Identify which cell holds the provided text, then report its [X, Y] central coordinate. 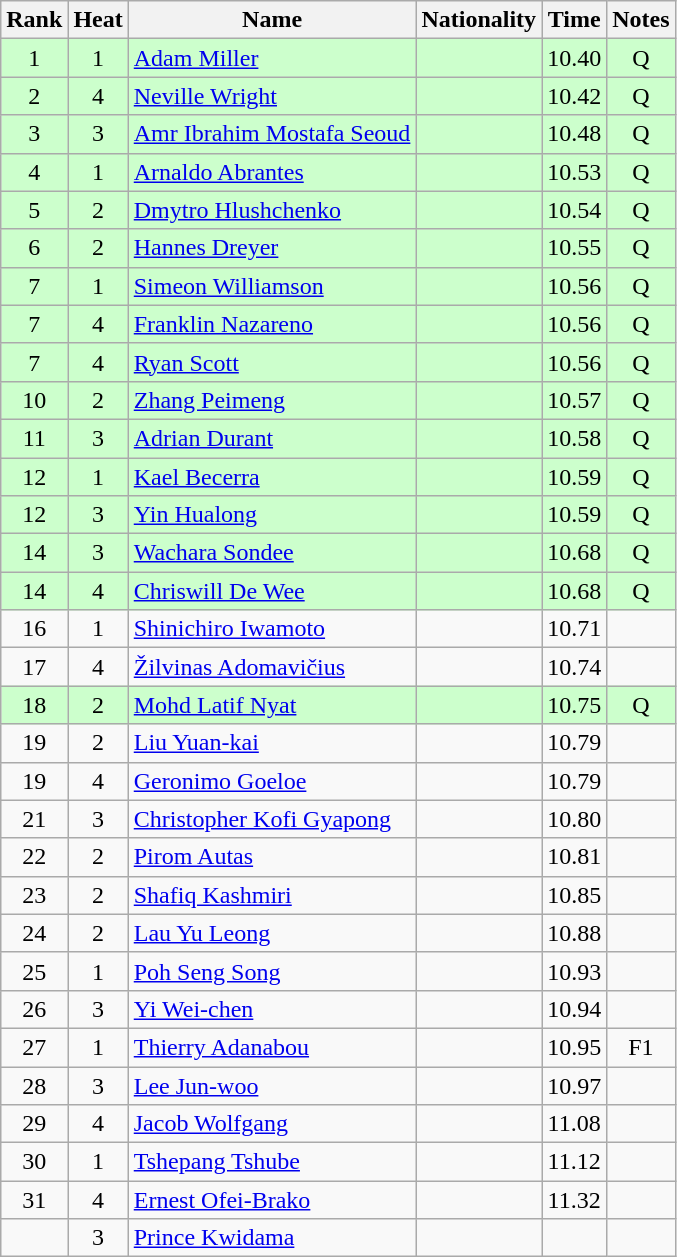
Rank [34, 20]
Chriswill De Wee [272, 591]
10.97 [574, 1085]
23 [34, 895]
Zhang Peimeng [272, 400]
5 [34, 210]
Time [574, 20]
Amr Ibrahim Mostafa Seoud [272, 134]
Pirom Autas [272, 857]
Geronimo Goeloe [272, 781]
Tshepang Tshube [272, 1162]
10.93 [574, 971]
10.95 [574, 1047]
Ryan Scott [272, 362]
Lau Yu Leong [272, 933]
10.58 [574, 438]
10.55 [574, 248]
Christopher Kofi Gyapong [272, 819]
10.71 [574, 629]
21 [34, 819]
Dmytro Hlushchenko [272, 210]
Name [272, 20]
10.74 [574, 667]
11.12 [574, 1162]
10.88 [574, 933]
28 [34, 1085]
Franklin Nazareno [272, 324]
10.54 [574, 210]
10.48 [574, 134]
16 [34, 629]
Adam Miller [272, 58]
Prince Kwidama [272, 1238]
Notes [641, 20]
26 [34, 1009]
Hannes Dreyer [272, 248]
Žilvinas Adomavičius [272, 667]
10 [34, 400]
18 [34, 705]
10.42 [574, 96]
17 [34, 667]
Lee Jun-woo [272, 1085]
Nationality [479, 20]
Kael Becerra [272, 477]
10.80 [574, 819]
Mohd Latif Nyat [272, 705]
Neville Wright [272, 96]
10.75 [574, 705]
10.53 [574, 172]
Shinichiro Iwamoto [272, 629]
10.85 [574, 895]
31 [34, 1200]
Jacob Wolfgang [272, 1124]
27 [34, 1047]
Yi Wei-chen [272, 1009]
11 [34, 438]
Yin Hualong [272, 515]
30 [34, 1162]
Poh Seng Song [272, 971]
F1 [641, 1047]
Arnaldo Abrantes [272, 172]
Simeon Williamson [272, 286]
Wachara Sondee [272, 553]
Adrian Durant [272, 438]
Heat [98, 20]
6 [34, 248]
22 [34, 857]
25 [34, 971]
Liu Yuan-kai [272, 743]
10.57 [574, 400]
24 [34, 933]
10.81 [574, 857]
Thierry Adanabou [272, 1047]
10.94 [574, 1009]
29 [34, 1124]
Shafiq Kashmiri [272, 895]
Ernest Ofei-Brako [272, 1200]
11.32 [574, 1200]
10.40 [574, 58]
11.08 [574, 1124]
